Return the [X, Y] coordinate for the center point of the cell that contains the specified text.  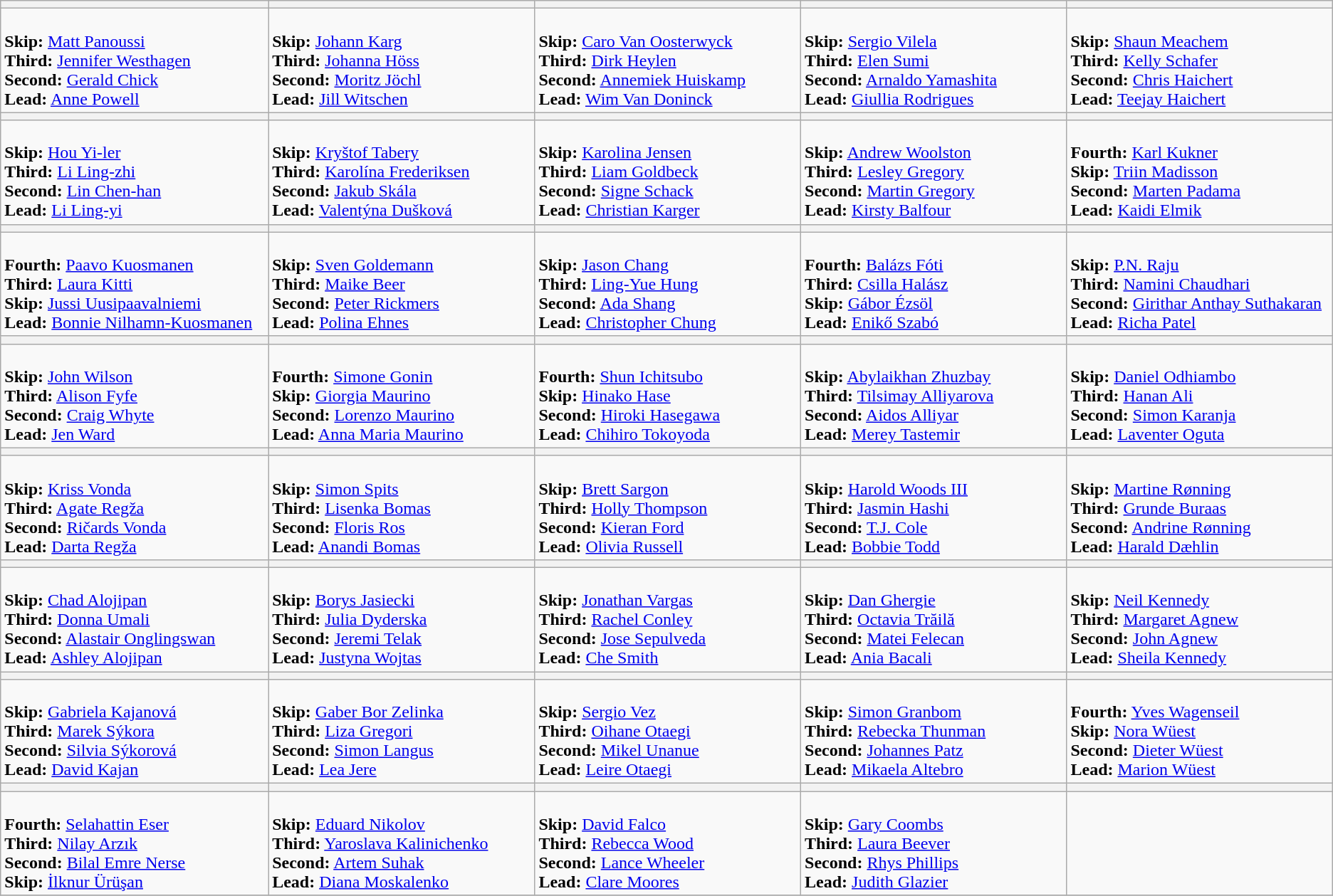
Skip: Karolina Jensen Third: Liam Goldbeck Second: Signe Schack Lead: Christian Karger [668, 172]
Skip: Eduard Nikolov Third: Yaroslava Kalinichenko Second: Artem Suhak Lead: Diana Moskalenko [402, 843]
Skip: Kriss Vonda Third: Agate Regža Second: Ričards Vonda Lead: Darta Regža [135, 507]
Fourth: Shun Ichitsubo Skip: Hinako Hase Second: Hiroki Hasegawa Lead: Chihiro Tokoyoda [668, 396]
Skip: Gabriela Kajanová Third: Marek Sýkora Second: Silvia Sýkorová Lead: David Kajan [135, 732]
Skip: Simon Spits Third: Lisenka Bomas Second: Floris Ros Lead: Anandi Bomas [402, 507]
Skip: Caro Van Oosterwyck Third: Dirk Heylen Second: Annemiek Huiskamp Lead: Wim Van Doninck [668, 60]
Skip: Daniel Odhiambo Third: Hanan Ali Second: Simon Karanja Lead: Laventer Oguta [1199, 396]
Skip: Jonathan Vargas Third: Rachel Conley Second: Jose Sepulveda Lead: Che Smith [668, 619]
Skip: Borys Jasiecki Third: Julia Dyderska Second: Jeremi Telak Lead: Justyna Wojtas [402, 619]
Skip: Neil Kennedy Third: Margaret Agnew Second: John Agnew Lead: Sheila Kennedy [1199, 619]
Skip: Simon Granbom Third: Rebecka Thunman Second: Johannes Patz Lead: Mikaela Altebro [934, 732]
Fourth: Balázs Fóti Third: Csilla Halász Skip: Gábor Ézsöl Lead: Enikő Szabó [934, 284]
Fourth: Selahattin Eser Third: Nilay Arzık Second: Bilal Emre Nerse Skip: İlknur Ürüşan [135, 843]
Skip: Chad Alojipan Third: Donna Umali Second: Alastair Onglingswan Lead: Ashley Alojipan [135, 619]
Skip: Brett Sargon Third: Holly Thompson Second: Kieran Ford Lead: Olivia Russell [668, 507]
Skip: Abylaikhan Zhuzbay Third: Tilsimay Alliyarova Second: Aidos Alliyar Lead: Merey Tastemir [934, 396]
Skip: Sven Goldemann Third: Maike Beer Second: Peter Rickmers Lead: Polina Ehnes [402, 284]
Skip: P.N. Raju Third: Namini Chaudhari Second: Girithar Anthay Suthakaran Lead: Richa Patel [1199, 284]
Skip: Matt Panoussi Third: Jennifer Westhagen Second: Gerald Chick Lead: Anne Powell [135, 60]
Skip: Harold Woods III Third: Jasmin Hashi Second: T.J. Cole Lead: Bobbie Todd [934, 507]
Skip: Kryštof Tabery Third: Karolína Frederiksen Second: Jakub Skála Lead: Valentýna Dušková [402, 172]
Fourth: Simone Gonin Skip: Giorgia Maurino Second: Lorenzo Maurino Lead: Anna Maria Maurino [402, 396]
Skip: Johann Karg Third: Johanna Höss Second: Moritz Jöchl Lead: Jill Witschen [402, 60]
Skip: David Falco Third: Rebecca Wood Second: Lance Wheeler Lead: Clare Moores [668, 843]
Skip: Shaun Meachem Third: Kelly Schafer Second: Chris Haichert Lead: Teejay Haichert [1199, 60]
Skip: Jason Chang Third: Ling-Yue Hung Second: Ada Shang Lead: Christopher Chung [668, 284]
Skip: Andrew Woolston Third: Lesley Gregory Second: Martin Gregory Lead: Kirsty Balfour [934, 172]
Skip: Dan Ghergie Third: Octavia Trăilă Second: Matei Felecan Lead: Ania Bacali [934, 619]
Fourth: Karl Kukner Skip: Triin Madisson Second: Marten Padama Lead: Kaidi Elmik [1199, 172]
Fourth: Paavo Kuosmanen Third: Laura Kitti Skip: Jussi Uusipaavalniemi Lead: Bonnie Nilhamn-Kuosmanen [135, 284]
Fourth: Yves Wagenseil Skip: Nora Wüest Second: Dieter Wüest Lead: Marion Wüest [1199, 732]
Skip: Martine Rønning Third: Grunde Buraas Second: Andrine Rønning Lead: Harald Dæhlin [1199, 507]
Skip: Hou Yi-ler Third: Li Ling-zhi Second: Lin Chen-han Lead: Li Ling-yi [135, 172]
Skip: John Wilson Third: Alison Fyfe Second: Craig Whyte Lead: Jen Ward [135, 396]
Skip: Gaber Bor Zelinka Third: Liza Gregori Second: Simon Langus Lead: Lea Jere [402, 732]
Skip: Sergio Vez Third: Oihane Otaegi Second: Mikel Unanue Lead: Leire Otaegi [668, 732]
Skip: Sergio Vilela Third: Elen Sumi Second: Arnaldo Yamashita Lead: Giullia Rodrigues [934, 60]
Skip: Gary Coombs Third: Laura Beever Second: Rhys Phillips Lead: Judith Glazier [934, 843]
